Extract the (x, y) coordinate from the center of the cell holding the provided text.  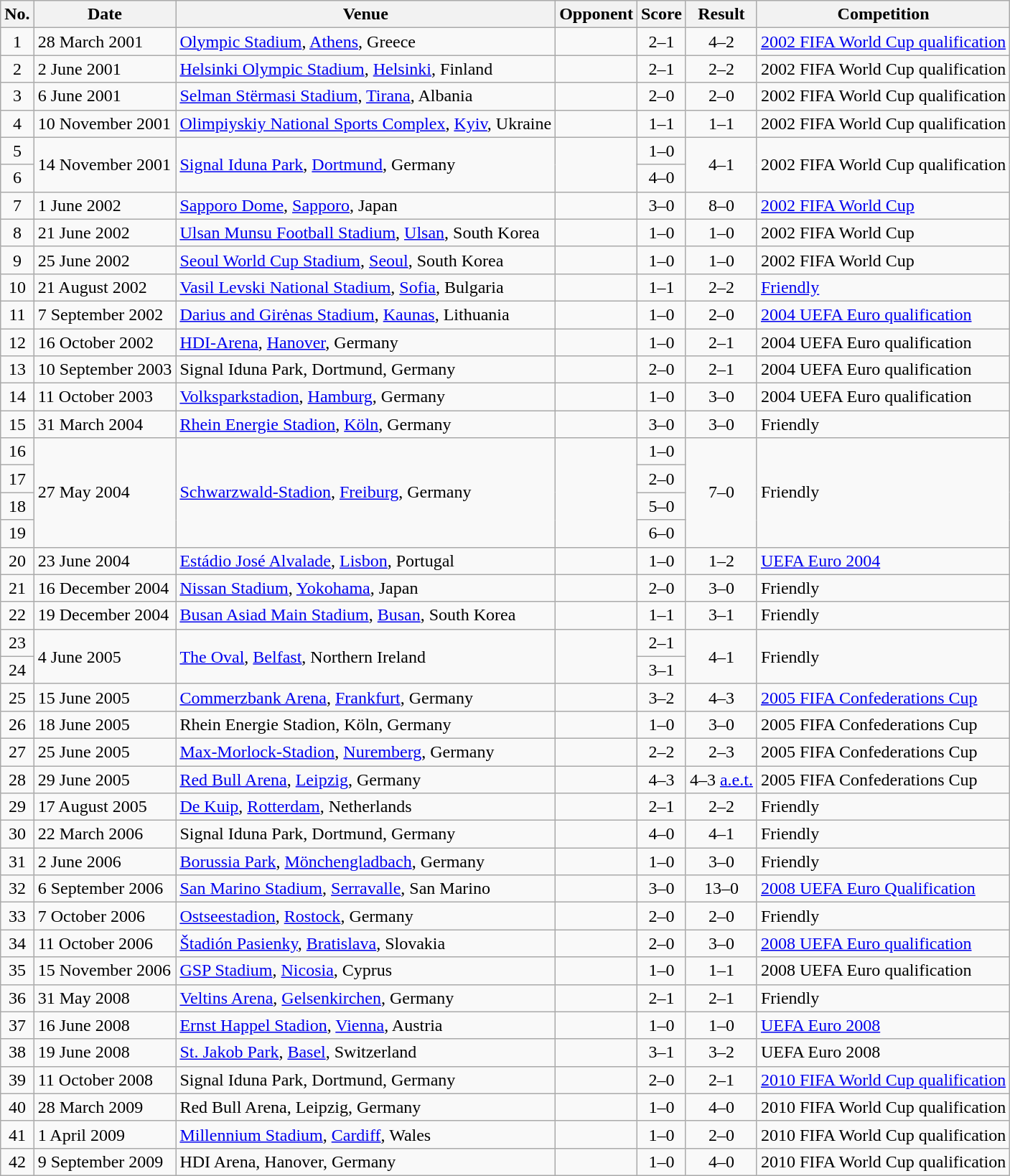
GSP Stadium, Nicosia, Cyprus (366, 971)
5 (17, 151)
4–3 a.e.t. (721, 779)
35 (17, 971)
9 September 2009 (105, 1162)
20 (17, 561)
12 (17, 342)
22 March 2006 (105, 834)
Ernst Happel Stadion, Vienna, Austria (366, 1025)
2 June 2001 (105, 69)
San Marino Stadium, Serravalle, San Marino (366, 889)
41 (17, 1134)
17 August 2005 (105, 807)
11 (17, 314)
Competition (883, 14)
11 October 2003 (105, 397)
23 June 2004 (105, 561)
25 (17, 697)
Millennium Stadium, Cardiff, Wales (366, 1134)
18 June 2005 (105, 724)
8–0 (721, 205)
Busan Asiad Main Stadium, Busan, South Korea (366, 615)
2 (17, 69)
31 (17, 862)
Result (721, 14)
29 June 2005 (105, 779)
19 December 2004 (105, 615)
De Kuip, Rotterdam, Netherlands (366, 807)
16 October 2002 (105, 342)
25 June 2005 (105, 752)
6 (17, 178)
4–2 (721, 42)
13 (17, 370)
6 September 2006 (105, 889)
31 May 2008 (105, 998)
17 (17, 479)
1 June 2002 (105, 205)
14 (17, 397)
3 (17, 96)
Vasil Levski National Stadium, Sofia, Bulgaria (366, 287)
15 November 2006 (105, 971)
Estádio José Alvalade, Lisbon, Portugal (366, 561)
2008 UEFA Euro Qualification (883, 889)
7–0 (721, 493)
Score (661, 14)
2 June 2006 (105, 862)
Veltins Arena, Gelsenkirchen, Germany (366, 998)
HDI Arena, Hanover, Germany (366, 1162)
28 March 2001 (105, 42)
Olimpiyskiy National Sports Complex, Kyiv, Ukraine (366, 123)
Darius and Girėnas Stadium, Kaunas, Lithuania (366, 314)
21 August 2002 (105, 287)
Date (105, 14)
37 (17, 1025)
UEFA Euro 2004 (883, 561)
7 October 2006 (105, 916)
1–2 (721, 561)
9 (17, 260)
28 (17, 779)
15 (17, 424)
Commerzbank Arena, Frankfurt, Germany (366, 697)
5–0 (661, 506)
33 (17, 916)
13–0 (721, 889)
36 (17, 998)
No. (17, 14)
26 (17, 724)
1 (17, 42)
21 (17, 588)
St. Jakob Park, Basel, Switzerland (366, 1053)
6 June 2001 (105, 96)
8 (17, 233)
40 (17, 1107)
32 (17, 889)
Sapporo Dome, Sapporo, Japan (366, 205)
1 April 2009 (105, 1134)
Ostseestadion, Rostock, Germany (366, 916)
Venue (366, 14)
Štadión Pasienky, Bratislava, Slovakia (366, 943)
Borussia Park, Mönchengladbach, Germany (366, 862)
24 (17, 670)
21 June 2002 (105, 233)
10 November 2001 (105, 123)
22 (17, 615)
16 (17, 452)
Max-Morlock-Stadion, Nuremberg, Germany (366, 752)
23 (17, 643)
HDI-Arena, Hanover, Germany (366, 342)
11 October 2006 (105, 943)
Schwarzwald-Stadion, Freiburg, Germany (366, 493)
11 October 2008 (105, 1080)
Nissan Stadium, Yokohama, Japan (366, 588)
19 (17, 533)
Olympic Stadium, Athens, Greece (366, 42)
16 December 2004 (105, 588)
Volksparkstadion, Hamburg, Germany (366, 397)
39 (17, 1080)
10 September 2003 (105, 370)
38 (17, 1053)
10 (17, 287)
25 June 2002 (105, 260)
27 May 2004 (105, 493)
6–0 (661, 533)
29 (17, 807)
14 November 2001 (105, 164)
34 (17, 943)
31 March 2004 (105, 424)
18 (17, 506)
The Oval, Belfast, Northern Ireland (366, 656)
Helsinki Olympic Stadium, Helsinki, Finland (366, 69)
Seoul World Cup Stadium, Seoul, South Korea (366, 260)
15 June 2005 (105, 697)
4 (17, 123)
19 June 2008 (105, 1053)
27 (17, 752)
4 June 2005 (105, 656)
2–3 (721, 752)
Opponent (597, 14)
Selman Stërmasi Stadium, Tirana, Albania (366, 96)
16 June 2008 (105, 1025)
28 March 2009 (105, 1107)
7 September 2002 (105, 314)
7 (17, 205)
Ulsan Munsu Football Stadium, Ulsan, South Korea (366, 233)
30 (17, 834)
42 (17, 1162)
